For the text-containing cell, return its midpoint in (X, Y) coordinate format. 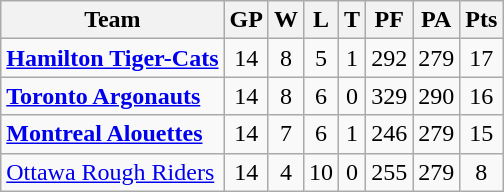
T (352, 20)
10 (320, 172)
PA (436, 20)
Montreal Alouettes (112, 134)
16 (482, 96)
290 (436, 96)
Toronto Argonauts (112, 96)
17 (482, 58)
5 (320, 58)
GP (246, 20)
7 (286, 134)
255 (390, 172)
L (320, 20)
246 (390, 134)
15 (482, 134)
Team (112, 20)
W (286, 20)
Pts (482, 20)
329 (390, 96)
292 (390, 58)
PF (390, 20)
Ottawa Rough Riders (112, 172)
4 (286, 172)
Hamilton Tiger-Cats (112, 58)
